Extract the [x, y] coordinate from the center of the cell holding the provided text.  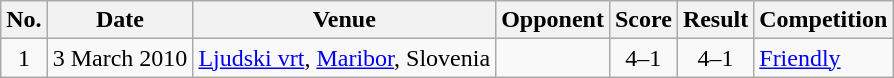
No. [24, 20]
Result [715, 20]
Ljudski vrt, Maribor, Slovenia [344, 58]
Score [643, 20]
3 March 2010 [120, 58]
Friendly [824, 58]
Opponent [553, 20]
Competition [824, 20]
Date [120, 20]
Venue [344, 20]
1 [24, 58]
